Search for the cell housing the specified text and yield its (x, y) center coordinate. 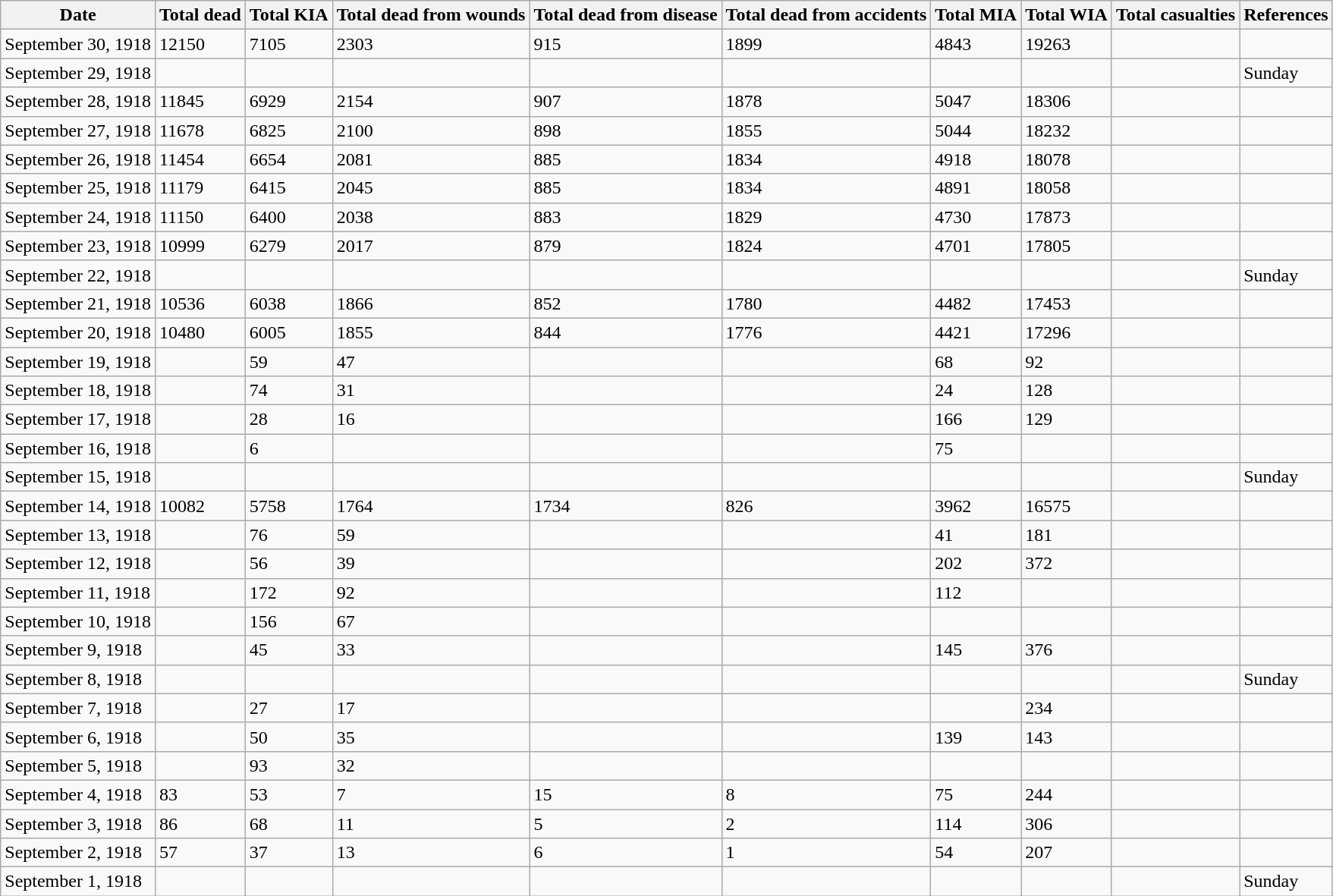
6279 (288, 246)
76 (288, 535)
57 (200, 853)
References (1287, 15)
September 22, 1918 (78, 275)
6654 (288, 159)
306 (1067, 823)
4843 (976, 44)
1899 (826, 44)
4482 (976, 303)
September 21, 1918 (78, 303)
10082 (200, 506)
September 20, 1918 (78, 332)
September 14, 1918 (78, 506)
826 (826, 506)
Total WIA (1067, 15)
19263 (1067, 44)
September 29, 1918 (78, 73)
18058 (1067, 188)
31 (431, 391)
166 (976, 420)
September 28, 1918 (78, 102)
1824 (826, 246)
Total dead from wounds (431, 15)
2 (826, 823)
6005 (288, 332)
5044 (976, 130)
16575 (1067, 506)
4891 (976, 188)
879 (625, 246)
45 (288, 650)
3962 (976, 506)
2017 (431, 246)
1878 (826, 102)
11454 (200, 159)
32 (431, 766)
September 6, 1918 (78, 737)
2154 (431, 102)
907 (625, 102)
September 8, 1918 (78, 679)
39 (431, 564)
53 (288, 794)
11845 (200, 102)
35 (431, 737)
139 (976, 737)
74 (288, 391)
September 27, 1918 (78, 130)
18306 (1067, 102)
24 (976, 391)
15 (625, 794)
1 (826, 853)
6929 (288, 102)
1829 (826, 217)
6825 (288, 130)
844 (625, 332)
17 (431, 708)
7105 (288, 44)
47 (431, 362)
376 (1067, 650)
Total dead from disease (625, 15)
112 (976, 593)
September 1, 1918 (78, 882)
143 (1067, 737)
18078 (1067, 159)
Total MIA (976, 15)
145 (976, 650)
September 4, 1918 (78, 794)
2081 (431, 159)
Total dead (200, 15)
207 (1067, 853)
181 (1067, 535)
12150 (200, 44)
September 12, 1918 (78, 564)
114 (976, 823)
244 (1067, 794)
Total KIA (288, 15)
86 (200, 823)
56 (288, 564)
156 (288, 621)
2038 (431, 217)
September 13, 1918 (78, 535)
28 (288, 420)
September 25, 1918 (78, 188)
1780 (826, 303)
41 (976, 535)
4701 (976, 246)
54 (976, 853)
67 (431, 621)
172 (288, 593)
4421 (976, 332)
7 (431, 794)
10999 (200, 246)
93 (288, 766)
17805 (1067, 246)
33 (431, 650)
1734 (625, 506)
852 (625, 303)
1866 (431, 303)
17296 (1067, 332)
6038 (288, 303)
5047 (976, 102)
September 24, 1918 (78, 217)
5758 (288, 506)
Total casualties (1175, 15)
50 (288, 737)
17453 (1067, 303)
129 (1067, 420)
5 (625, 823)
September 2, 1918 (78, 853)
September 19, 1918 (78, 362)
September 3, 1918 (78, 823)
2100 (431, 130)
September 30, 1918 (78, 44)
16 (431, 420)
883 (625, 217)
September 15, 1918 (78, 477)
Total dead from accidents (826, 15)
September 10, 1918 (78, 621)
27 (288, 708)
128 (1067, 391)
17873 (1067, 217)
83 (200, 794)
11678 (200, 130)
11 (431, 823)
13 (431, 853)
September 17, 1918 (78, 420)
898 (625, 130)
11179 (200, 188)
2303 (431, 44)
September 26, 1918 (78, 159)
September 5, 1918 (78, 766)
8 (826, 794)
11150 (200, 217)
10536 (200, 303)
September 18, 1918 (78, 391)
6415 (288, 188)
6400 (288, 217)
September 16, 1918 (78, 448)
1764 (431, 506)
234 (1067, 708)
4730 (976, 217)
202 (976, 564)
2045 (431, 188)
372 (1067, 564)
915 (625, 44)
September 7, 1918 (78, 708)
September 23, 1918 (78, 246)
4918 (976, 159)
Date (78, 15)
37 (288, 853)
1776 (826, 332)
September 11, 1918 (78, 593)
10480 (200, 332)
18232 (1067, 130)
September 9, 1918 (78, 650)
